Extract the (X, Y) coordinate from the center of the cell holding the provided text.  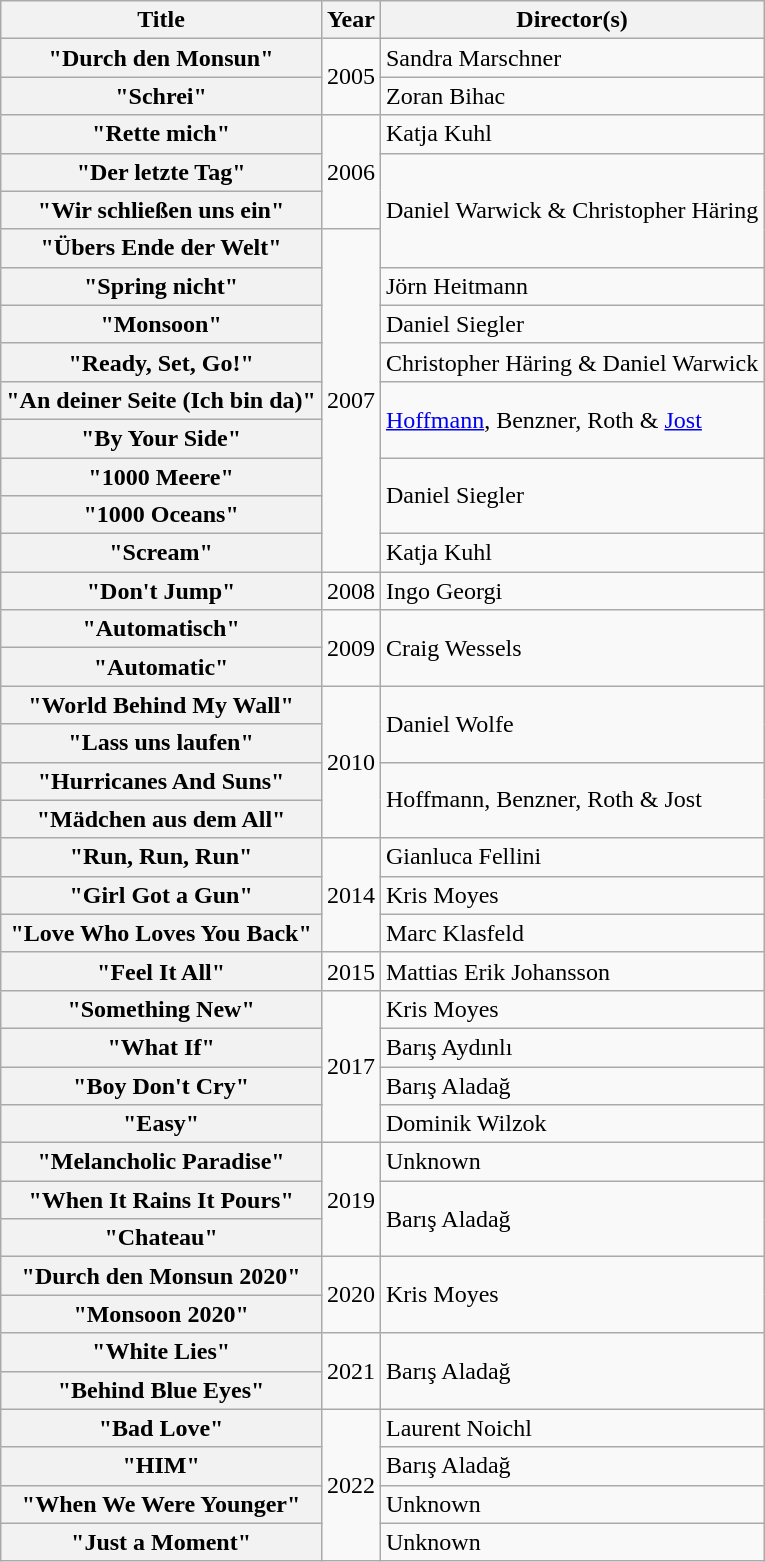
"Run, Run, Run" (162, 857)
"Feel It All" (162, 971)
2009 (350, 648)
Barış Aydınlı (572, 1047)
Ingo Georgi (572, 591)
"Der letzte Tag" (162, 172)
Mattias Erik Johansson (572, 971)
2006 (350, 172)
"World Behind My Wall" (162, 705)
"By Your Side" (162, 438)
"Just a Moment" (162, 1542)
Year (350, 20)
Gianluca Fellini (572, 857)
"Rette mich" (162, 134)
Marc Klasfeld (572, 933)
Sandra Marschner (572, 58)
Title (162, 20)
"Don't Jump" (162, 591)
2019 (350, 1200)
"Something New" (162, 1009)
"Monsoon 2020" (162, 1314)
"Behind Blue Eyes" (162, 1390)
"Ready, Set, Go!" (162, 362)
2020 (350, 1295)
Dominik Wilzok (572, 1124)
"Mädchen aus dem All" (162, 819)
2021 (350, 1371)
"1000 Oceans" (162, 515)
"Boy Don't Cry" (162, 1085)
"Melancholic Paradise" (162, 1162)
"HIM" (162, 1466)
"Easy" (162, 1124)
"Durch den Monsun" (162, 58)
"When It Rains It Pours" (162, 1200)
"Schrei" (162, 96)
2017 (350, 1066)
"An deiner Seite (Ich bin da)" (162, 400)
"1000 Meere" (162, 477)
Laurent Noichl (572, 1428)
"Chateau" (162, 1238)
Christopher Häring & Daniel Warwick (572, 362)
Director(s) (572, 20)
Craig Wessels (572, 648)
Jörn Heitmann (572, 286)
"Monsoon" (162, 324)
"Spring nicht" (162, 286)
"White Lies" (162, 1352)
"Übers Ende der Welt" (162, 248)
2010 (350, 762)
2015 (350, 971)
Daniel Wolfe (572, 724)
"Durch den Monsun 2020" (162, 1276)
2022 (350, 1485)
2014 (350, 895)
"Girl Got a Gun" (162, 895)
2008 (350, 591)
"Automatic" (162, 667)
2005 (350, 77)
"Scream" (162, 553)
Zoran Bihac (572, 96)
2007 (350, 400)
"Bad Love" (162, 1428)
"Hurricanes And Suns" (162, 781)
Daniel Warwick & Christopher Häring (572, 210)
"Love Who Loves You Back" (162, 933)
"Wir schließen uns ein" (162, 210)
"What If" (162, 1047)
"Automatisch" (162, 629)
"Lass uns laufen" (162, 743)
"When We Were Younger" (162, 1504)
